Detect which cell encompasses the target text, then output its [X, Y] center coordinate. 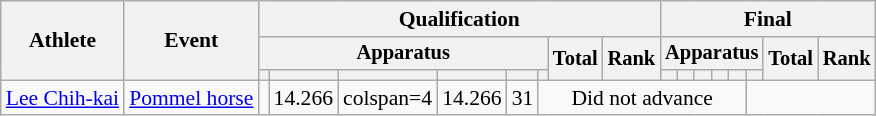
Lee Chih-kai [62, 98]
Athlete [62, 40]
Final [768, 19]
31 [523, 98]
Did not advance [642, 98]
colspan=4 [388, 98]
Pommel horse [191, 98]
Event [191, 40]
Qualification [459, 19]
